Detect which cell encompasses the target text, then output its (x, y) center coordinate. 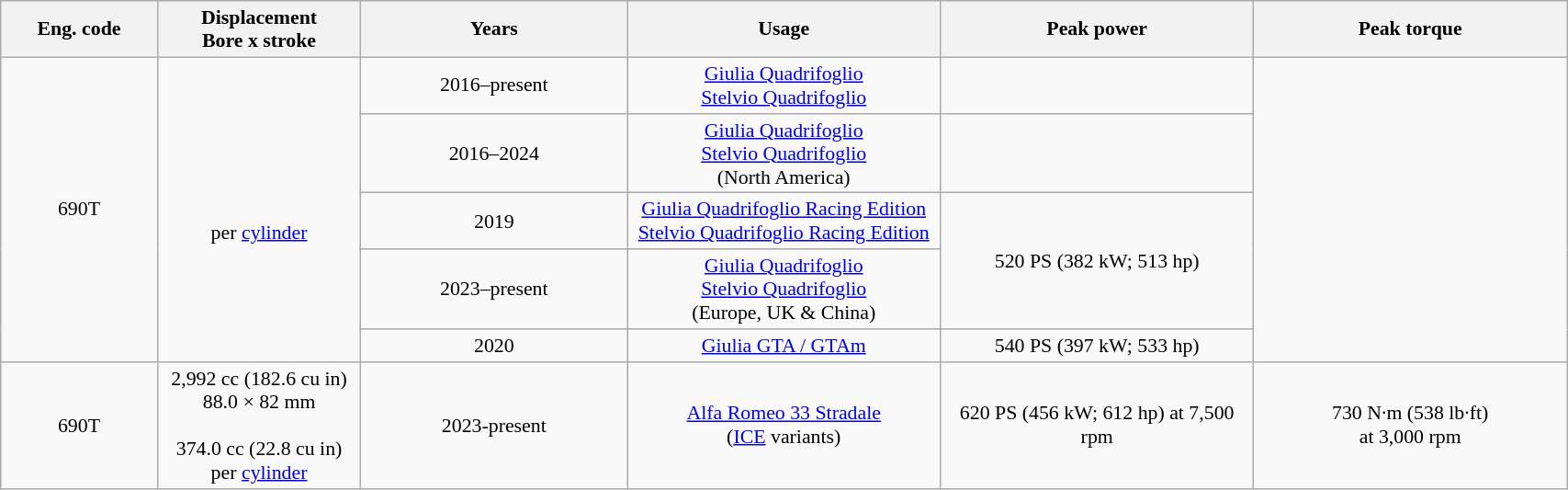
Giulia Quadrifoglio Racing EditionStelvio Quadrifoglio Racing Edition (784, 221)
2019 (494, 221)
Giulia QuadrifoglioStelvio Quadrifoglio(Europe, UK & China) (784, 289)
per cylinder (259, 210)
Usage (784, 28)
540 PS (397 kW; 533 hp) (1097, 345)
Alfa Romeo 33 Stradale(ICE variants) (784, 425)
Peak power (1097, 28)
Giulia QuadrifoglioStelvio Quadrifoglio (784, 85)
730 N·m (538 lb·ft)at 3,000 rpm (1411, 425)
Eng. code (79, 28)
2023–present (494, 289)
2,992 cc (182.6 cu in)88.0 × 82 mm 374.0 cc (22.8 cu in) per cylinder (259, 425)
2016–2024 (494, 153)
Giulia QuadrifoglioStelvio Quadrifoglio(North America) (784, 153)
DisplacementBore x stroke (259, 28)
Peak torque (1411, 28)
2016–present (494, 85)
Years (494, 28)
520 PS (382 kW; 513 hp) (1097, 260)
Giulia GTA / GTAm (784, 345)
2020 (494, 345)
2023-present (494, 425)
620 PS (456 kW; 612 hp) at 7,500 rpm (1097, 425)
